Provide the (x, y) coordinate of the cell's center where the given text is located.  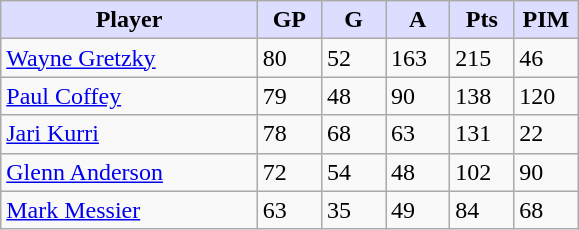
Jari Kurri (130, 134)
Glenn Anderson (130, 172)
Player (130, 20)
PIM (546, 20)
78 (289, 134)
Paul Coffey (130, 96)
A (418, 20)
GP (289, 20)
215 (482, 58)
52 (353, 58)
138 (482, 96)
G (353, 20)
Mark Messier (130, 210)
46 (546, 58)
79 (289, 96)
84 (482, 210)
35 (353, 210)
54 (353, 172)
131 (482, 134)
102 (482, 172)
80 (289, 58)
49 (418, 210)
72 (289, 172)
22 (546, 134)
120 (546, 96)
Pts (482, 20)
163 (418, 58)
Wayne Gretzky (130, 58)
